Find where the given text appears and provide that cell's center as [x, y] coordinate. 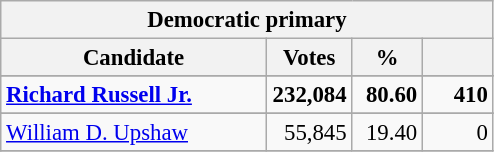
Candidate [134, 58]
232,084 [309, 95]
Democratic primary [247, 20]
% [388, 58]
55,845 [309, 133]
Votes [309, 58]
0 [458, 133]
80.60 [388, 95]
19.40 [388, 133]
Richard Russell Jr. [134, 95]
410 [458, 95]
William D. Upshaw [134, 133]
